Find where the given text appears and provide that cell's center as [x, y] coordinate. 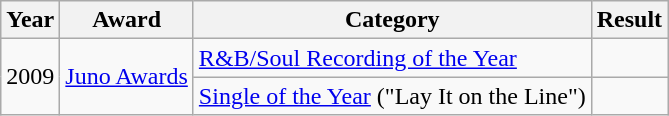
2009 [30, 77]
Year [30, 20]
Category [392, 20]
R&B/Soul Recording of the Year [392, 58]
Juno Awards [127, 77]
Single of the Year ("Lay It on the Line") [392, 96]
Award [127, 20]
Result [629, 20]
